Find where the given text appears and provide that cell's center as [X, Y] coordinate. 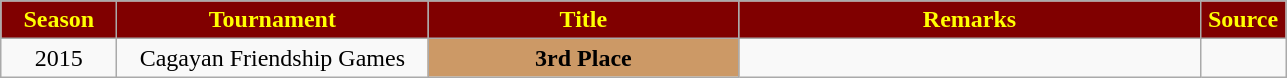
3rd Place [584, 58]
Title [584, 20]
2015 [59, 58]
Tournament [272, 20]
Season [59, 20]
Cagayan Friendship Games [272, 58]
Source [1243, 20]
Remarks [970, 20]
